Return [x, y] of the center of cell containing provided text 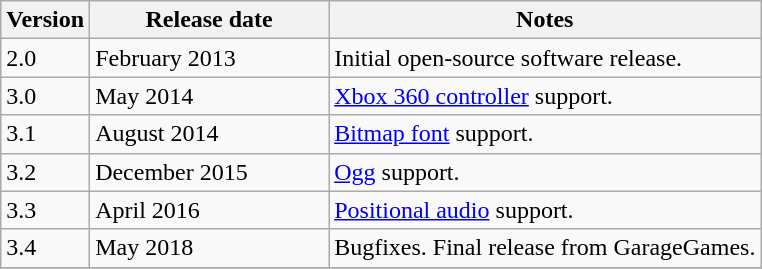
Bugfixes. Final release from GarageGames. [545, 248]
Xbox 360 controller support. [545, 96]
December 2015 [210, 172]
May 2018 [210, 248]
February 2013 [210, 58]
3.0 [46, 96]
3.2 [46, 172]
Version [46, 20]
3.4 [46, 248]
August 2014 [210, 134]
Initial open-source software release. [545, 58]
3.1 [46, 134]
Ogg support. [545, 172]
May 2014 [210, 96]
Positional audio support. [545, 210]
3.3 [46, 210]
Notes [545, 20]
Release date [210, 20]
Bitmap font support. [545, 134]
2.0 [46, 58]
April 2016 [210, 210]
